Identify which cell holds the provided text, then report its (x, y) central coordinate. 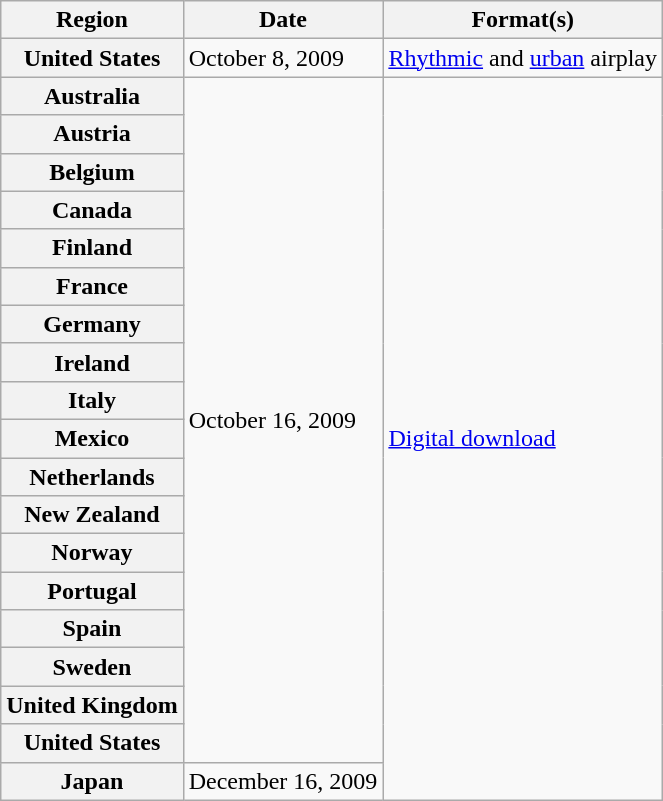
Spain (92, 629)
December 16, 2009 (283, 781)
Region (92, 20)
Rhythmic and urban airplay (523, 58)
Canada (92, 210)
Germany (92, 324)
Belgium (92, 172)
Finland (92, 248)
Sweden (92, 667)
Portugal (92, 591)
New Zealand (92, 515)
Format(s) (523, 20)
Austria (92, 134)
October 8, 2009 (283, 58)
Australia (92, 96)
Ireland (92, 362)
France (92, 286)
Date (283, 20)
Netherlands (92, 477)
Mexico (92, 438)
Digital download (523, 438)
Japan (92, 781)
United Kingdom (92, 705)
Norway (92, 553)
Italy (92, 400)
October 16, 2009 (283, 420)
